Provide the [x, y] coordinate of the cell's center where the given text is located.  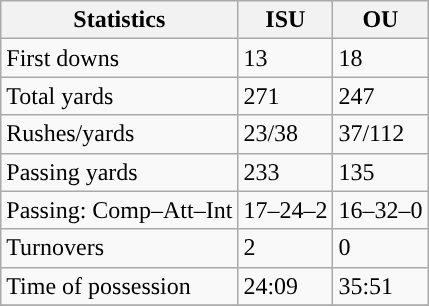
2 [286, 248]
24:09 [286, 286]
0 [380, 248]
Turnovers [120, 248]
233 [286, 172]
13 [286, 58]
23/38 [286, 134]
Time of possession [120, 286]
18 [380, 58]
35:51 [380, 286]
271 [286, 96]
Statistics [120, 20]
37/112 [380, 134]
Passing: Comp–Att–Int [120, 210]
Rushes/yards [120, 134]
Total yards [120, 96]
First downs [120, 58]
247 [380, 96]
135 [380, 172]
17–24–2 [286, 210]
OU [380, 20]
16–32–0 [380, 210]
ISU [286, 20]
Passing yards [120, 172]
